Detect which cell encompasses the target text, then output its [X, Y] center coordinate. 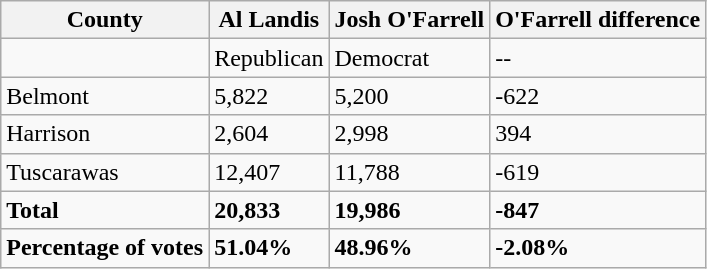
48.96% [410, 248]
-622 [598, 96]
19,986 [410, 210]
11,788 [410, 172]
Harrison [105, 134]
Total [105, 210]
O'Farrell difference [598, 20]
51.04% [269, 248]
20,833 [269, 210]
Percentage of votes [105, 248]
12,407 [269, 172]
-2.08% [598, 248]
2,604 [269, 134]
-619 [598, 172]
-- [598, 58]
5,822 [269, 96]
Al Landis [269, 20]
2,998 [410, 134]
5,200 [410, 96]
Belmont [105, 96]
Josh O'Farrell [410, 20]
Republican [269, 58]
-847 [598, 210]
Democrat [410, 58]
County [105, 20]
394 [598, 134]
Tuscarawas [105, 172]
